Find where the given text appears and provide that cell's center as (X, Y) coordinate. 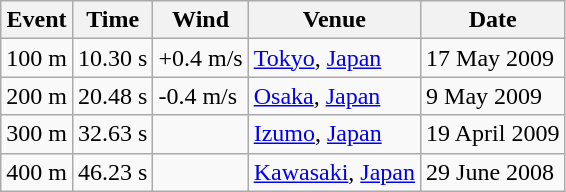
Tokyo, Japan (334, 58)
400 m (37, 172)
29 June 2008 (493, 172)
+0.4 m/s (200, 58)
Date (493, 20)
Kawasaki, Japan (334, 172)
Event (37, 20)
20.48 s (112, 96)
19 April 2009 (493, 134)
-0.4 m/s (200, 96)
17 May 2009 (493, 58)
Wind (200, 20)
Venue (334, 20)
100 m (37, 58)
32.63 s (112, 134)
Time (112, 20)
10.30 s (112, 58)
9 May 2009 (493, 96)
Osaka, Japan (334, 96)
300 m (37, 134)
Izumo, Japan (334, 134)
200 m (37, 96)
46.23 s (112, 172)
